Provide the (x, y) coordinate of the cell's center where the given text is located.  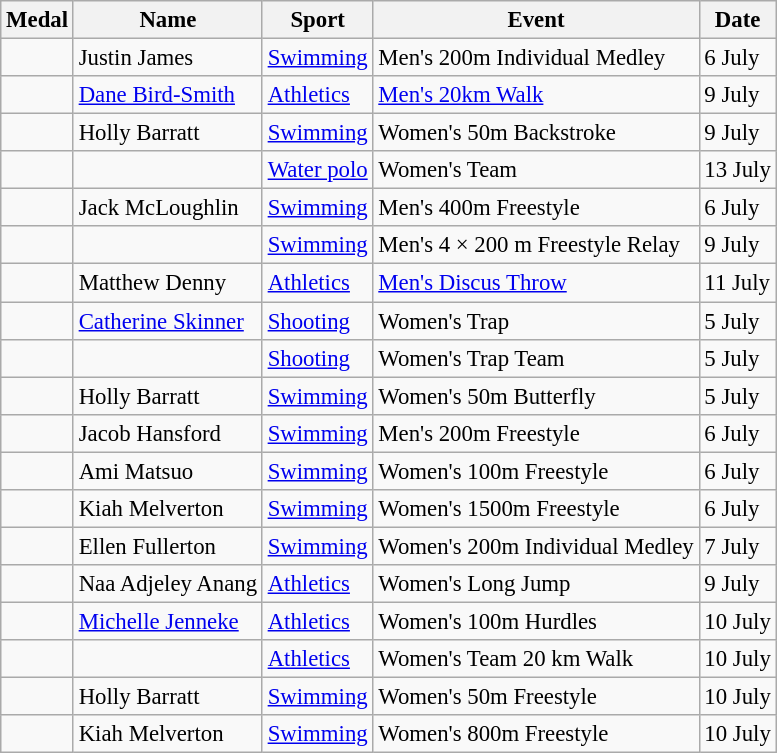
Women's Trap (536, 321)
Women's Team 20 km Walk (536, 659)
Men's 200m Individual Medley (536, 58)
Women's 100m Hurdles (536, 621)
Ami Matsuo (168, 471)
Women's Team (536, 170)
Men's 4 × 200 m Freestyle Relay (536, 245)
Women's 1500m Freestyle (536, 509)
Women's 100m Freestyle (536, 471)
Name (168, 20)
Medal (38, 20)
Women's 200m Individual Medley (536, 546)
Jacob Hansford (168, 433)
Women's Long Jump (536, 584)
Women's 50m Freestyle (536, 697)
Matthew Denny (168, 283)
Catherine Skinner (168, 321)
13 July (738, 170)
Women's Trap Team (536, 358)
Event (536, 20)
11 July (738, 283)
Michelle Jenneke (168, 621)
Jack McLoughlin (168, 208)
Men's 200m Freestyle (536, 433)
Dane Bird-Smith (168, 95)
Ellen Fullerton (168, 546)
Date (738, 20)
Naa Adjeley Anang (168, 584)
Women's 50m Backstroke (536, 133)
Water polo (318, 170)
Women's 50m Butterfly (536, 396)
Men's 400m Freestyle (536, 208)
7 July (738, 546)
Sport (318, 20)
Men's 20km Walk (536, 95)
Justin James (168, 58)
Women's 800m Freestyle (536, 734)
Men's Discus Throw (536, 283)
